Detect which cell encompasses the target text, then output its [X, Y] center coordinate. 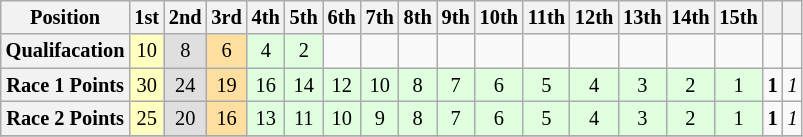
11 [304, 118]
30 [146, 85]
14th [690, 17]
8th [418, 17]
20 [186, 118]
Position [66, 17]
9th [456, 17]
5th [304, 17]
3rd [227, 17]
Race 1 Points [66, 85]
13th [642, 17]
24 [186, 85]
12 [342, 85]
19 [227, 85]
25 [146, 118]
2nd [186, 17]
9 [380, 118]
6th [342, 17]
Qualifacation [66, 51]
11th [546, 17]
1st [146, 17]
15th [739, 17]
7th [380, 17]
Race 2 Points [66, 118]
13 [266, 118]
12th [594, 17]
10th [499, 17]
4th [266, 17]
14 [304, 85]
